For the text-containing cell, return its midpoint in [X, Y] coordinate format. 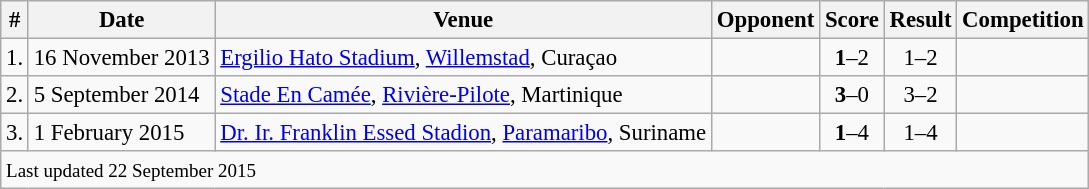
3. [15, 133]
Venue [464, 20]
5 September 2014 [121, 95]
3–0 [852, 95]
Score [852, 20]
2. [15, 95]
Stade En Camée, Rivière-Pilote, Martinique [464, 95]
Result [920, 20]
3–2 [920, 95]
16 November 2013 [121, 58]
1. [15, 58]
Last updated 22 September 2015 [545, 170]
Opponent [765, 20]
Ergilio Hato Stadium, Willemstad, Curaçao [464, 58]
Dr. Ir. Franklin Essed Stadion, Paramaribo, Suriname [464, 133]
1 February 2015 [121, 133]
Date [121, 20]
# [15, 20]
Competition [1023, 20]
